Extract the [x, y] coordinate from the center of the cell holding the provided text.  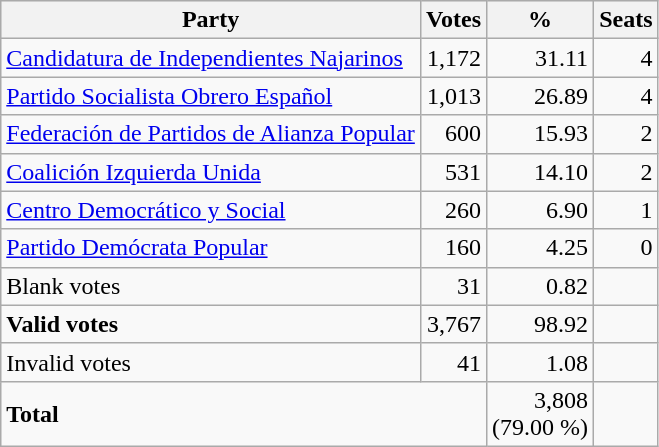
1,013 [453, 96]
Total [244, 414]
Votes [453, 20]
Invalid votes [211, 362]
26.89 [540, 96]
6.90 [540, 210]
1,172 [453, 58]
3,808(79.00 %) [540, 414]
Blank votes [211, 286]
1 [626, 210]
Valid votes [211, 324]
600 [453, 134]
Coalición Izquierda Unida [211, 172]
Federación de Partidos de Alianza Popular [211, 134]
31 [453, 286]
531 [453, 172]
% [540, 20]
41 [453, 362]
Candidatura de Independientes Najarinos [211, 58]
31.11 [540, 58]
0 [626, 248]
15.93 [540, 134]
Partido Demócrata Popular [211, 248]
260 [453, 210]
1.08 [540, 362]
160 [453, 248]
Centro Democrático y Social [211, 210]
0.82 [540, 286]
98.92 [540, 324]
14.10 [540, 172]
Seats [626, 20]
Partido Socialista Obrero Español [211, 96]
3,767 [453, 324]
Party [211, 20]
4.25 [540, 248]
